Identify which cell holds the provided text, then report its [X, Y] central coordinate. 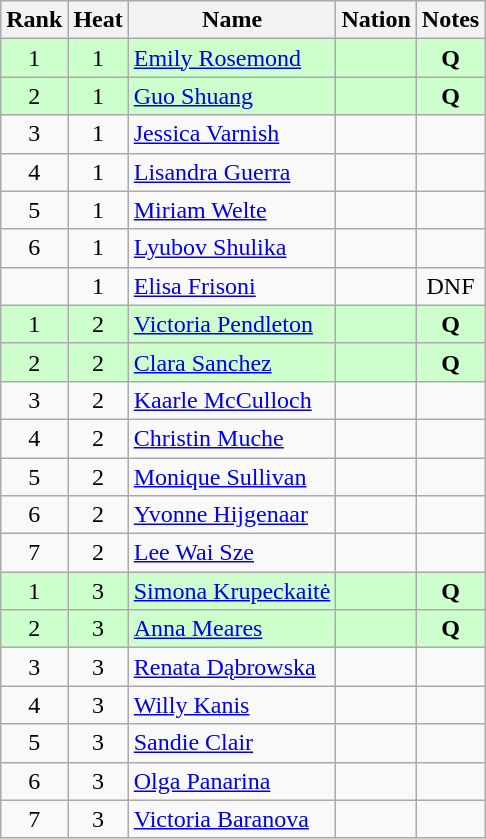
Heat [98, 20]
Notes [450, 20]
Victoria Baranova [232, 819]
Lisandra Guerra [232, 172]
DNF [450, 286]
Lee Wai Sze [232, 553]
Kaarle McCulloch [232, 400]
Guo Shuang [232, 96]
Emily Rosemond [232, 58]
Name [232, 20]
Simona Krupeckaitė [232, 591]
Anna Meares [232, 629]
Sandie Clair [232, 743]
Elisa Frisoni [232, 286]
Lyubov Shulika [232, 248]
Nation [376, 20]
Clara Sanchez [232, 362]
Jessica Varnish [232, 134]
Rank [34, 20]
Yvonne Hijgenaar [232, 515]
Victoria Pendleton [232, 324]
Christin Muche [232, 438]
Willy Kanis [232, 705]
Monique Sullivan [232, 477]
Miriam Welte [232, 210]
Olga Panarina [232, 781]
Renata Dąbrowska [232, 667]
